Determine the (X, Y) coordinate at the center of the cell enclosing the given text.  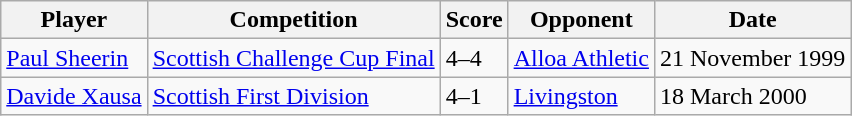
Scottish First Division (294, 96)
Scottish Challenge Cup Final (294, 58)
Alloa Athletic (581, 58)
Paul Sheerin (74, 58)
Competition (294, 20)
4–4 (474, 58)
Date (752, 20)
Davide Xausa (74, 96)
Player (74, 20)
21 November 1999 (752, 58)
Opponent (581, 20)
Livingston (581, 96)
4–1 (474, 96)
Score (474, 20)
18 March 2000 (752, 96)
